For the text-containing cell, return its midpoint in [x, y] coordinate format. 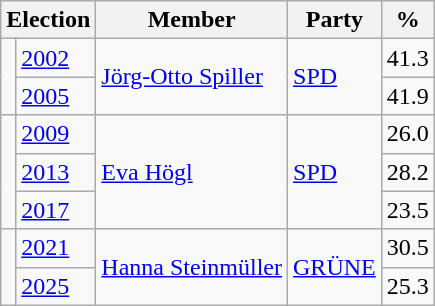
Election [48, 20]
23.5 [408, 210]
2017 [56, 210]
41.9 [408, 96]
25.3 [408, 286]
Eva Högl [192, 172]
28.2 [408, 172]
2021 [56, 248]
2025 [56, 286]
2002 [56, 58]
2009 [56, 134]
2005 [56, 96]
26.0 [408, 134]
Member [192, 20]
Hanna Steinmüller [192, 267]
% [408, 20]
2013 [56, 172]
GRÜNE [335, 267]
41.3 [408, 58]
Party [335, 20]
Jörg-Otto Spiller [192, 77]
30.5 [408, 248]
